Identify which cell holds the provided text, then report its (x, y) central coordinate. 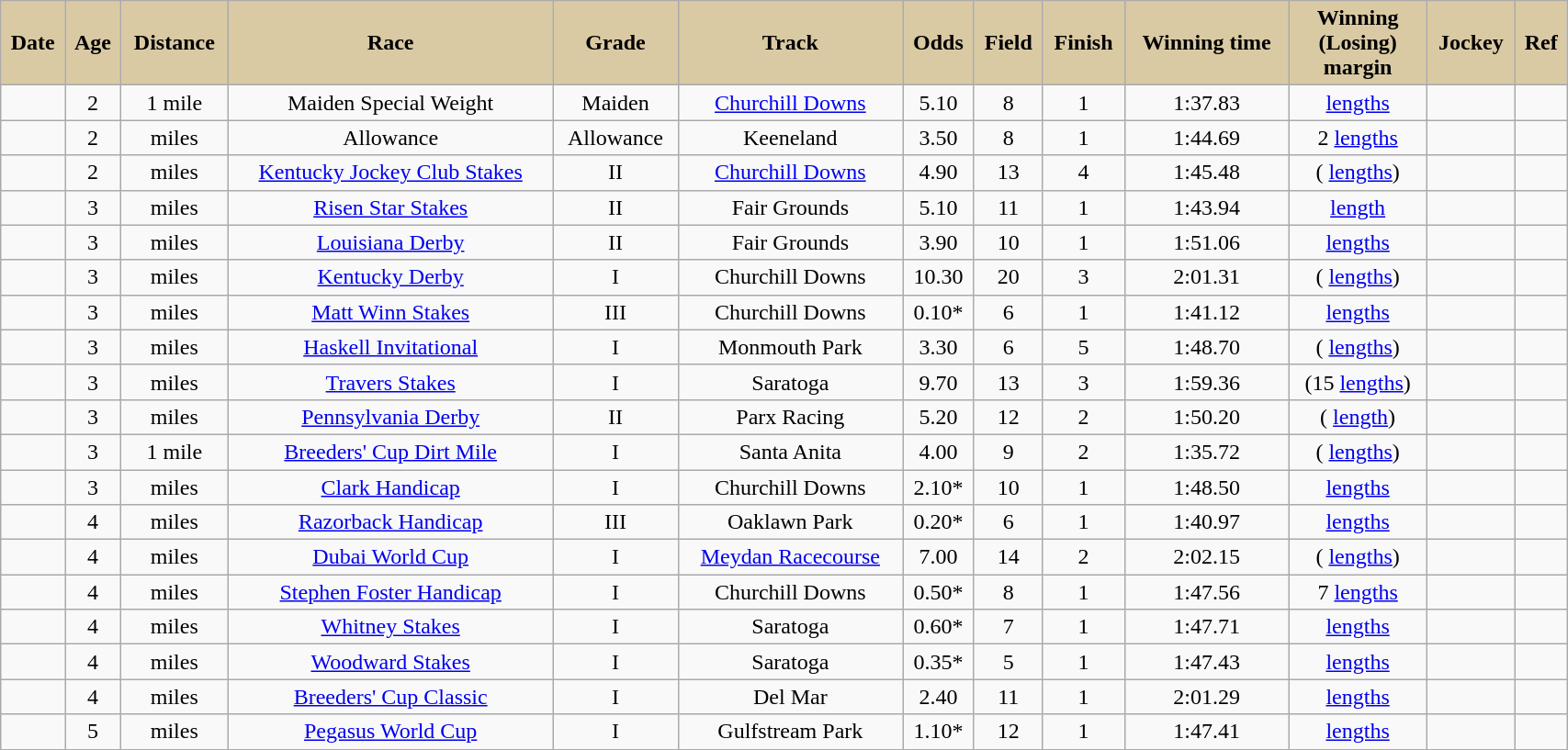
4.00 (938, 452)
Breeders' Cup Dirt Mile (389, 452)
7 lengths (1358, 592)
1:51.06 (1207, 242)
1:43.94 (1207, 207)
1:41.12 (1207, 312)
2.40 (938, 697)
Winning(Losing)margin (1358, 43)
3.50 (938, 138)
1:47.43 (1207, 662)
1.10* (938, 732)
Finish (1084, 43)
1:48.70 (1207, 347)
Keeneland (790, 138)
Clark Handicap (389, 487)
Race (389, 43)
2 lengths (1358, 138)
0.10* (938, 312)
14 (1009, 557)
Distance (175, 43)
9 (1009, 452)
length (1358, 207)
Whitney Stakes (389, 627)
Maiden (615, 103)
2:02.15 (1207, 557)
1:47.41 (1207, 732)
Santa Anita (790, 452)
Breeders' Cup Classic (389, 697)
1:47.56 (1207, 592)
1:45.48 (1207, 173)
10.30 (938, 277)
2:01.31 (1207, 277)
1:47.71 (1207, 627)
Haskell Invitational (389, 347)
Jockey (1472, 43)
7.00 (938, 557)
3.30 (938, 347)
Parx Racing (790, 417)
(15 lengths) (1358, 382)
2:01.29 (1207, 697)
Date (33, 43)
Travers Stakes (389, 382)
Kentucky Jockey Club Stakes (389, 173)
Stephen Foster Handicap (389, 592)
0.50* (938, 592)
1:48.50 (1207, 487)
Odds (938, 43)
Meydan Racecourse (790, 557)
Kentucky Derby (389, 277)
Monmouth Park (790, 347)
Ref (1541, 43)
2.10* (938, 487)
Age (93, 43)
Field (1009, 43)
1:59.36 (1207, 382)
3.90 (938, 242)
Matt Winn Stakes (389, 312)
0.20* (938, 522)
Louisiana Derby (389, 242)
0.35* (938, 662)
0.60* (938, 627)
1:35.72 (1207, 452)
Pennsylvania Derby (389, 417)
5.20 (938, 417)
1:37.83 (1207, 103)
7 (1009, 627)
Risen Star Stakes (389, 207)
4.90 (938, 173)
( length) (1358, 417)
Maiden Special Weight (389, 103)
1:40.97 (1207, 522)
Del Mar (790, 697)
1:44.69 (1207, 138)
Grade (615, 43)
9.70 (938, 382)
Woodward Stakes (389, 662)
Gulfstream Park (790, 732)
Oaklawn Park (790, 522)
1:50.20 (1207, 417)
Pegasus World Cup (389, 732)
20 (1009, 277)
Winning time (1207, 43)
Track (790, 43)
Dubai World Cup (389, 557)
Razorback Handicap (389, 522)
